Find where the given text appears and provide that cell's center as [x, y] coordinate. 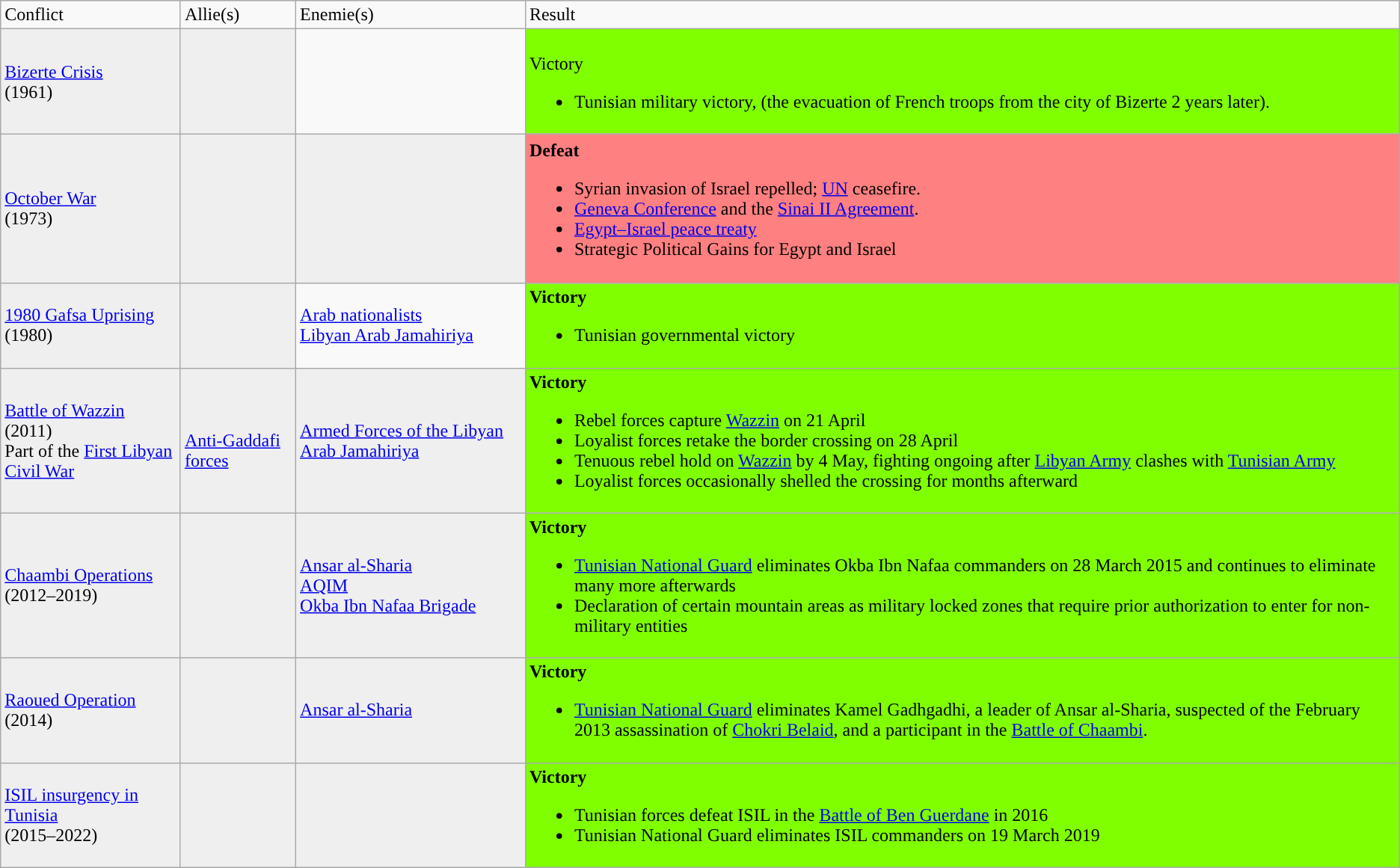
Allie(s) [238, 15]
Battle of Wazzin(2011)Part of the First Libyan Civil War [91, 440]
Ansar al-Sharia [411, 710]
Conflict [91, 15]
Result [962, 15]
1980 Gafsa Uprising(1980) [91, 326]
Ansar al-Sharia AQIM Okba Ibn Nafaa Brigade [411, 585]
October War (1973) [91, 209]
Arab nationalists Libyan Arab Jamahiriya [411, 326]
Enemie(s) [411, 15]
ISIL insurgency in Tunisia(2015–2022) [91, 815]
VictoryTunisian governmental victory [962, 326]
Bizerte Crisis(1961) [91, 81]
VictoryTunisian forces defeat ISIL in the Battle of Ben Guerdane in 2016Tunisian National Guard eliminates ISIL commanders on 19 March 2019 [962, 815]
Chaambi Operations(2012–2019) [91, 585]
Armed Forces of the Libyan Arab Jamahiriya [411, 440]
Raoued Operation(2014) [91, 710]
VictoryTunisian military victory, (the evacuation of French troops from the city of Bizerte 2 years later). [962, 81]
Anti-Gaddafi forces [238, 440]
